For the text-containing cell, return its midpoint in [x, y] coordinate format. 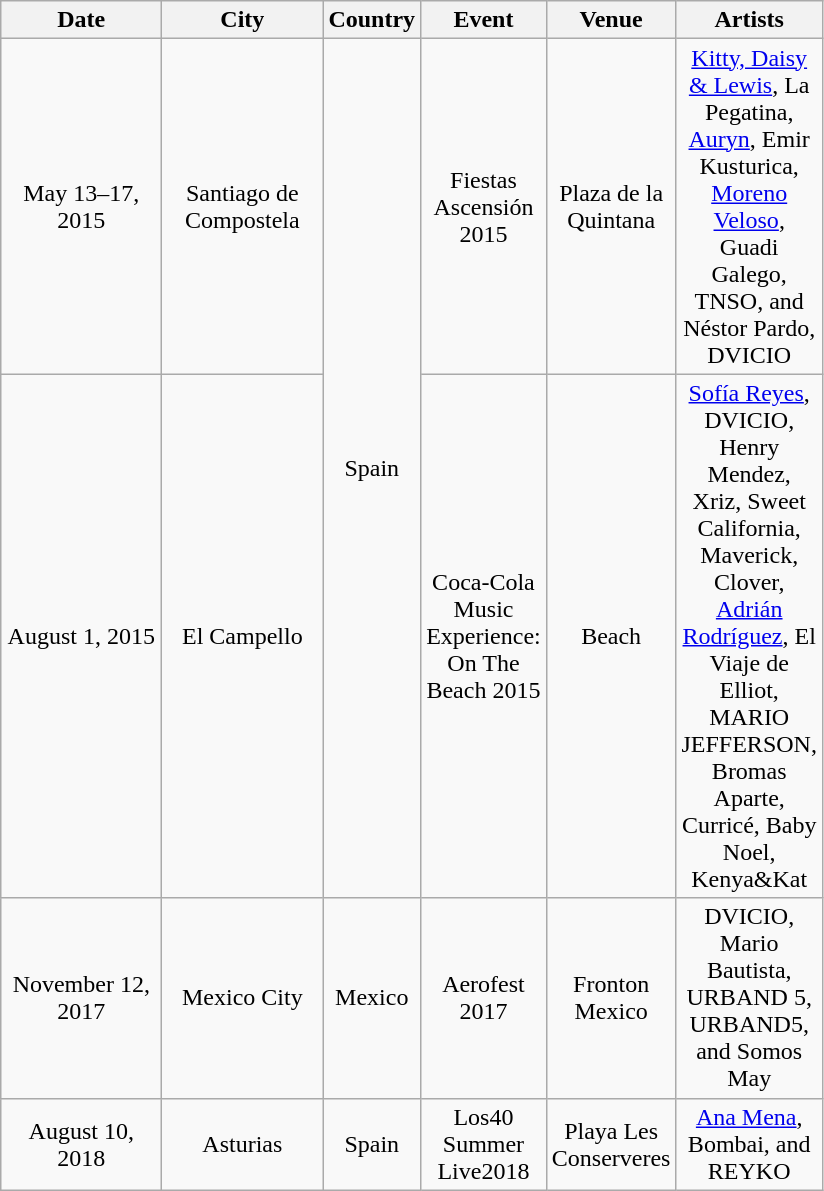
El Campello [242, 636]
Country [372, 20]
Plaza de la Quintana [611, 206]
Ana Mena, Bombai, and REYKO [749, 1144]
Asturias [242, 1144]
Date [82, 20]
Event [484, 20]
Artists [749, 20]
Mexico City [242, 998]
Los40 Summer Live2018 [484, 1144]
August 1, 2015 [82, 636]
Playa Les Conserveres [611, 1144]
Aerofest 2017 [484, 998]
Santiago de Compostela [242, 206]
Fiestas Ascensión 2015 [484, 206]
August 10, 2018 [82, 1144]
Kitty, Daisy & Lewis, La Pegatina, Auryn, Emir Kusturica, Moreno Veloso, Guadi Galego, TNSO, and Néstor Pardo, DVICIO [749, 206]
November 12, 2017 [82, 998]
Venue [611, 20]
City [242, 20]
Coca-Cola Music Experience: On The Beach 2015 [484, 636]
Mexico [372, 998]
DVICIO, Mario Bautista, URBAND 5, URBAND5, and Somos May [749, 998]
May 13–17, 2015 [82, 206]
Beach [611, 636]
Fronton Mexico [611, 998]
